Identify which cell holds the provided text, then report its (X, Y) central coordinate. 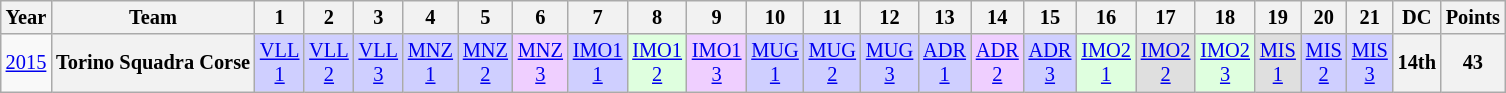
ADR1 (944, 63)
3 (378, 17)
IMO23 (1225, 63)
MNZ3 (540, 63)
9 (717, 17)
IMO22 (1166, 63)
8 (657, 17)
10 (774, 17)
MUG2 (832, 63)
Points (1473, 17)
MIS2 (1324, 63)
7 (598, 17)
2015 (26, 63)
17 (1166, 17)
Team (153, 17)
12 (890, 17)
14 (998, 17)
5 (486, 17)
ADR2 (998, 63)
19 (1278, 17)
MIS1 (1278, 63)
IMO12 (657, 63)
IMO11 (598, 63)
DC (1417, 17)
11 (832, 17)
4 (430, 17)
MIS3 (1370, 63)
13 (944, 17)
MNZ1 (430, 63)
MNZ2 (486, 63)
VLL3 (378, 63)
ADR3 (1050, 63)
43 (1473, 63)
21 (1370, 17)
MUG3 (890, 63)
VLL1 (280, 63)
IMO13 (717, 63)
18 (1225, 17)
20 (1324, 17)
VLL2 (328, 63)
14th (1417, 63)
Torino Squadra Corse (153, 63)
16 (1106, 17)
1 (280, 17)
2 (328, 17)
6 (540, 17)
IMO21 (1106, 63)
15 (1050, 17)
MUG1 (774, 63)
Year (26, 17)
